Scan for the cell matching the given text and deliver its (x, y) coordinate at center. 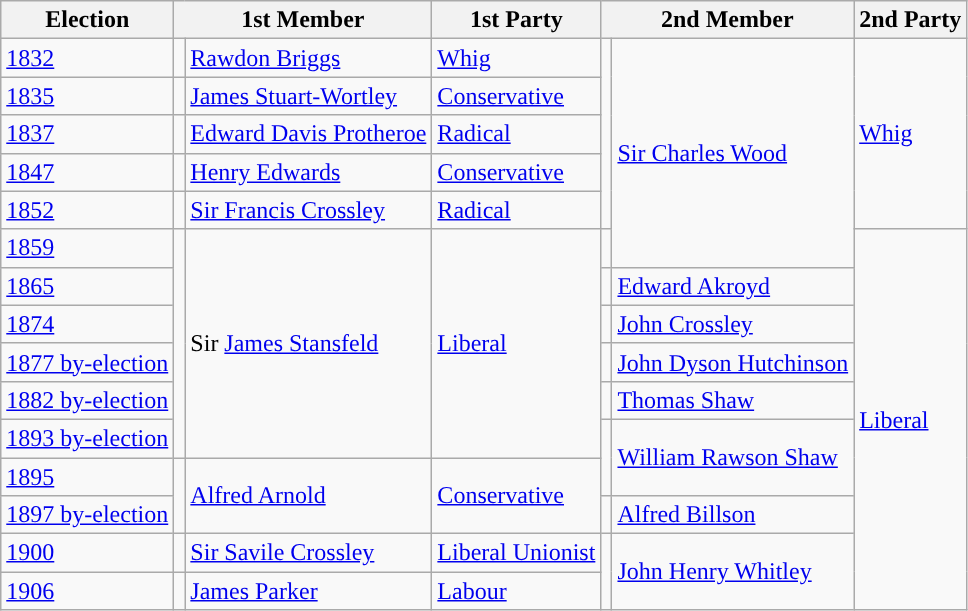
1882 by-election (88, 400)
1st Party (516, 20)
1837 (88, 134)
1832 (88, 58)
John Dyson Hutchinson (733, 362)
Liberal Unionist (516, 553)
Sir Charles Wood (733, 153)
James Parker (308, 591)
William Rawson Shaw (733, 457)
Sir Savile Crossley (308, 553)
Thomas Shaw (733, 400)
1835 (88, 96)
1st Member (303, 20)
1900 (88, 553)
1859 (88, 248)
James Stuart-Wortley (308, 96)
1877 by-election (88, 362)
Rawdon Briggs (308, 58)
1906 (88, 591)
Alfred Arnold (308, 496)
2nd Member (728, 20)
1897 by-election (88, 515)
1874 (88, 324)
1847 (88, 172)
Henry Edwards (308, 172)
2nd Party (910, 20)
Edward Akroyd (733, 286)
1895 (88, 477)
Election (88, 20)
Edward Davis Protheroe (308, 134)
Labour (516, 591)
1852 (88, 210)
Sir James Stansfeld (308, 343)
1865 (88, 286)
Alfred Billson (733, 515)
John Crossley (733, 324)
1893 by-election (88, 438)
John Henry Whitley (733, 572)
Sir Francis Crossley (308, 210)
